Find where the given text appears and provide that cell's center as [x, y] coordinate. 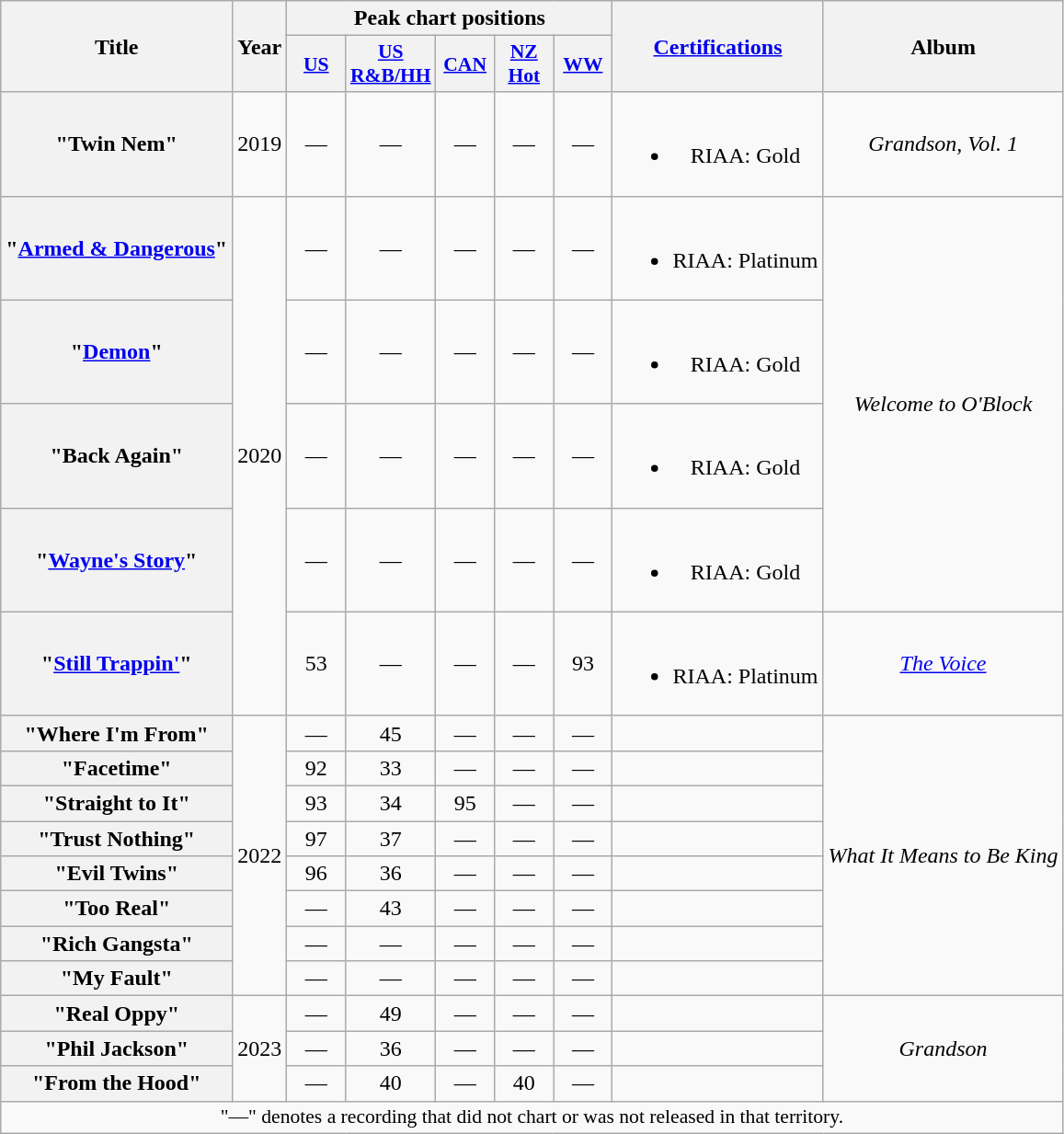
96 [316, 874]
"Wayne's Story" [117, 559]
Grandson [944, 1048]
49 [391, 1014]
US [316, 64]
34 [391, 803]
"Rich Gangsta" [117, 944]
"From the Hood" [117, 1083]
37 [391, 838]
95 [465, 803]
"Straight to It" [117, 803]
2022 [259, 855]
33 [391, 768]
"Phil Jackson" [117, 1048]
Album [944, 46]
"Facetime" [117, 768]
2020 [259, 456]
"Too Real" [117, 909]
"Back Again" [117, 456]
WW [583, 64]
US R&B/HH [391, 64]
2019 [259, 143]
53 [316, 664]
43 [391, 909]
"Where I'm From" [117, 733]
"My Fault" [117, 979]
What It Means to Be King [944, 855]
45 [391, 733]
The Voice [944, 664]
"Still Trappin'" [117, 664]
CAN [465, 64]
"—" denotes a recording that did not chart or was not released in that territory. [532, 1117]
92 [316, 768]
2023 [259, 1048]
Year [259, 46]
"Armed & Dangerous" [117, 248]
"Evil Twins" [117, 874]
Title [117, 46]
Certifications [717, 46]
Peak chart positions [450, 18]
"Demon" [117, 351]
"Trust Nothing" [117, 838]
Welcome to O'Block [944, 404]
97 [316, 838]
NZHot [524, 64]
"Real Oppy" [117, 1014]
Grandson, Vol. 1 [944, 143]
"Twin Nem" [117, 143]
